Extract the (x, y) coordinate from the center of the cell holding the provided text.  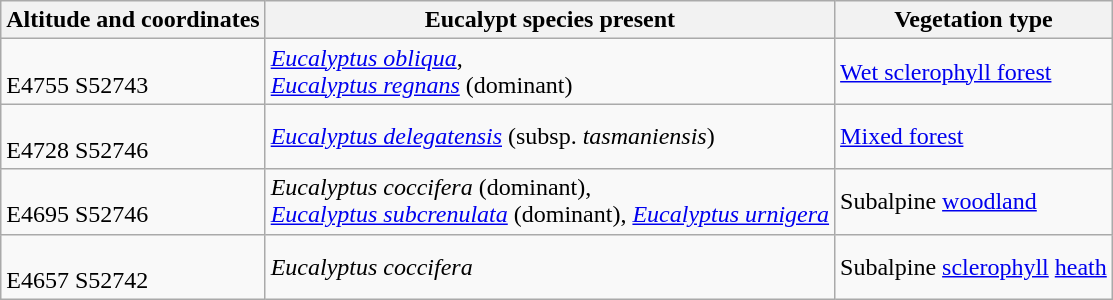
Eucalypt species present (550, 20)
E4657 S52742 (133, 266)
E4755 S52743 (133, 72)
Eucalyptus coccifera (dominant),Eucalyptus subcrenulata (dominant), Eucalyptus urnigera (550, 202)
Altitude and coordinates (133, 20)
Mixed forest (974, 136)
E4728 S52746 (133, 136)
Wet sclerophyll forest (974, 72)
Subalpine sclerophyll heath (974, 266)
E4695 S52746 (133, 202)
Subalpine woodland (974, 202)
Eucalyptus obliqua,Eucalyptus regnans (dominant) (550, 72)
Vegetation type (974, 20)
Eucalyptus delegatensis (subsp. tasmaniensis) (550, 136)
Eucalyptus coccifera (550, 266)
